Find where the given text appears and provide that cell's center as (X, Y) coordinate. 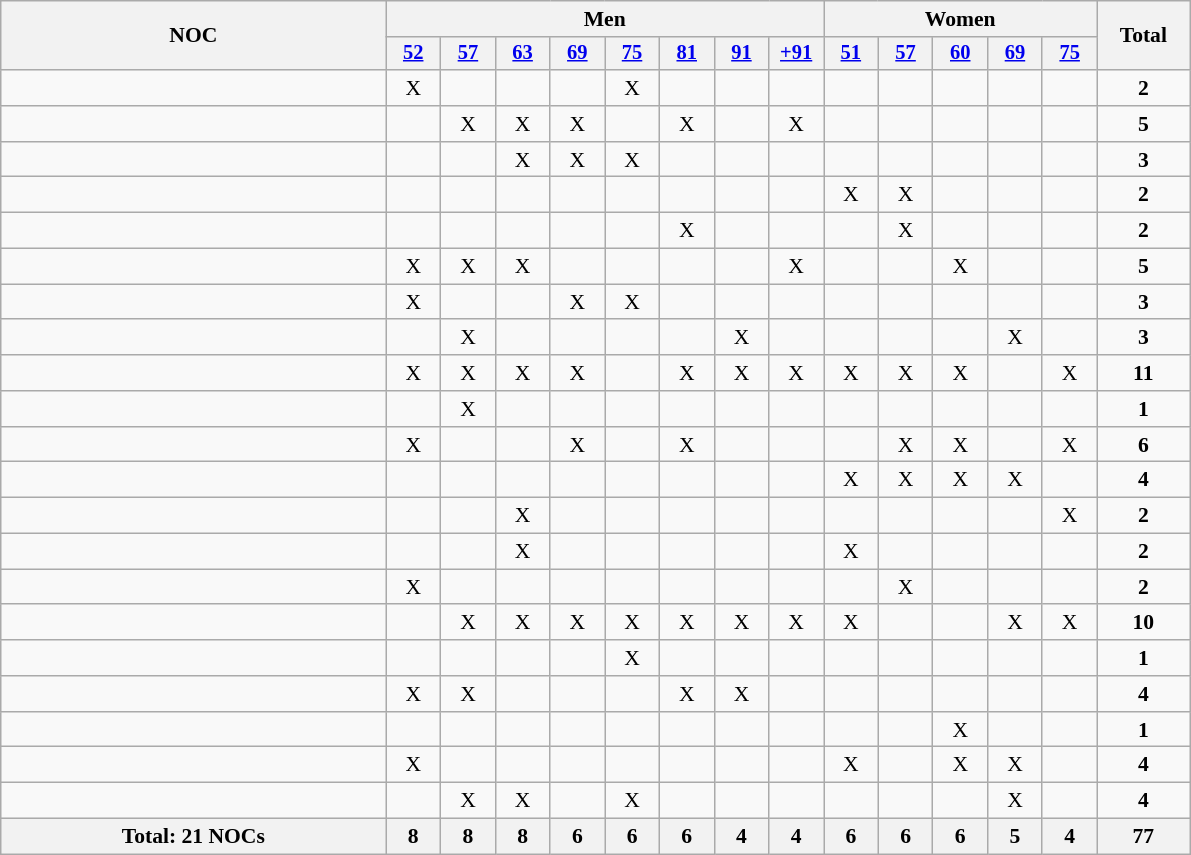
77 (1144, 837)
11 (1144, 373)
91 (742, 54)
60 (960, 54)
10 (1144, 623)
52 (414, 54)
Total (1144, 36)
NOC (194, 36)
51 (852, 54)
Women (961, 19)
63 (522, 54)
81 (686, 54)
Men (605, 19)
+91 (796, 54)
Total: 21 NOCs (194, 837)
